Return [x, y] of the center of cell containing provided text 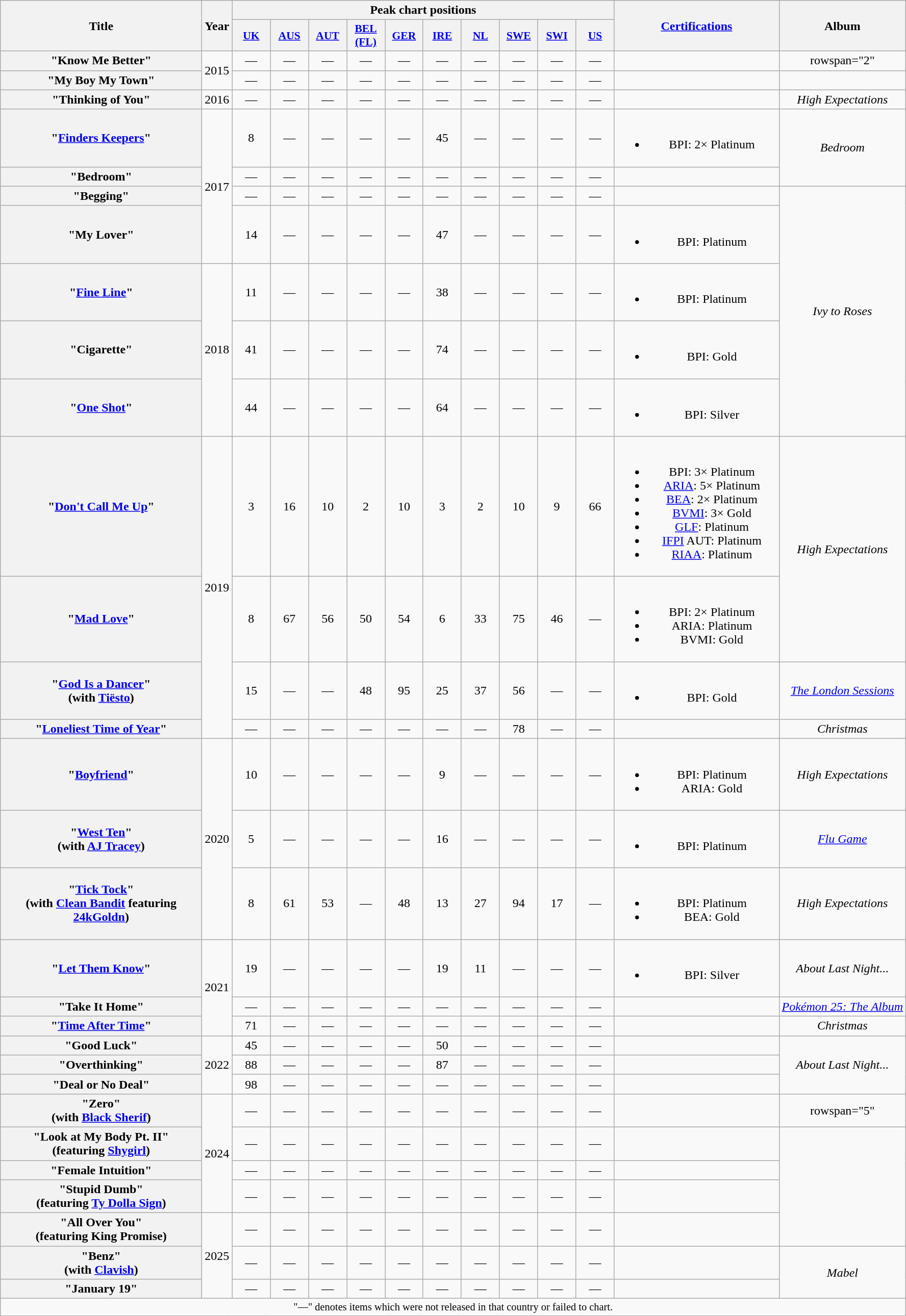
AUS [290, 36]
94 [518, 904]
54 [404, 619]
2019 [217, 587]
"My Lover" [101, 235]
88 [251, 1065]
38 [442, 292]
"Stupid Dumb"(featuring Ty Dolla Sign) [101, 1196]
Pokémon 25: The Album [843, 1007]
NL [481, 36]
15 [251, 690]
UK [251, 36]
17 [557, 904]
"Female Intuition" [101, 1170]
"Take It Home" [101, 1007]
Flu Game [843, 839]
74 [442, 350]
SWE [518, 36]
"Loneliest Time of Year" [101, 729]
"One Shot" [101, 407]
Peak chart positions [423, 10]
2017 [217, 186]
46 [557, 619]
Ivy to Roses [843, 311]
37 [481, 690]
67 [290, 619]
"West Ten"(with AJ Tracey) [101, 839]
"Zero"(with Black Sherif) [101, 1111]
53 [328, 904]
"Time After Time" [101, 1026]
71 [251, 1026]
61 [290, 904]
"Finders Keepers" [101, 138]
66 [595, 507]
33 [481, 619]
"January 19" [101, 1289]
41 [251, 350]
2015 [217, 70]
"All Over You"(featuring King Promise) [101, 1230]
BPI: PlatinumBEA: Gold [697, 904]
"Know Me Better" [101, 61]
2022 [217, 1065]
2018 [217, 350]
Title [101, 25]
2024 [217, 1153]
64 [442, 407]
2025 [217, 1256]
Mabel [843, 1273]
AUT [328, 36]
13 [442, 904]
"Look at My Body Pt. II"(featuring Shygirl) [101, 1143]
BPI: 2× PlatinumARIA: PlatinumBVMI: Gold [697, 619]
87 [442, 1065]
The London Sessions [843, 690]
"Good Luck" [101, 1045]
75 [518, 619]
BPI: 2× Platinum [697, 138]
14 [251, 235]
98 [251, 1084]
"Begging" [101, 196]
"God Is a Dancer"(with Tiësto) [101, 690]
"—" denotes items which were not released in that country or failed to chart. [453, 1307]
BEL(FL) [366, 36]
5 [251, 839]
Bedroom [843, 148]
78 [518, 729]
"Benz"(with Clavish) [101, 1262]
95 [404, 690]
6 [442, 619]
Certifications [697, 25]
BPI: 3× PlatinumARIA: 5× PlatinumBEA: 2× PlatinumBVMI: 3× GoldGLF: PlatinumIFPI AUT: PlatinumRIAA: Platinum [697, 507]
rowspan="2" [843, 61]
2021 [217, 987]
"Thinking of You" [101, 99]
"Don't Call Me Up" [101, 507]
44 [251, 407]
"My Boy My Town" [101, 80]
"Fine Line" [101, 292]
IRE [442, 36]
rowspan="5" [843, 1111]
GER [404, 36]
BPI: PlatinumARIA: Gold [697, 775]
2020 [217, 839]
SWI [557, 36]
"Let Them Know" [101, 968]
"Boyfriend" [101, 775]
Year [217, 25]
Album [843, 25]
25 [442, 690]
"Cigarette" [101, 350]
2016 [217, 99]
US [595, 36]
"Overthinking" [101, 1065]
47 [442, 235]
"Tick Tock"(with Clean Bandit featuring 24kGoldn) [101, 904]
"Bedroom" [101, 176]
"Mad Love" [101, 619]
27 [481, 904]
"Deal or No Deal" [101, 1084]
